Output the (x, y) coordinate of the center of the cell containing the given text.  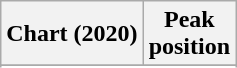
Peakposition (189, 34)
Chart (2020) (72, 34)
